Determine the [X, Y] coordinate at the center of the cell enclosing the given text.  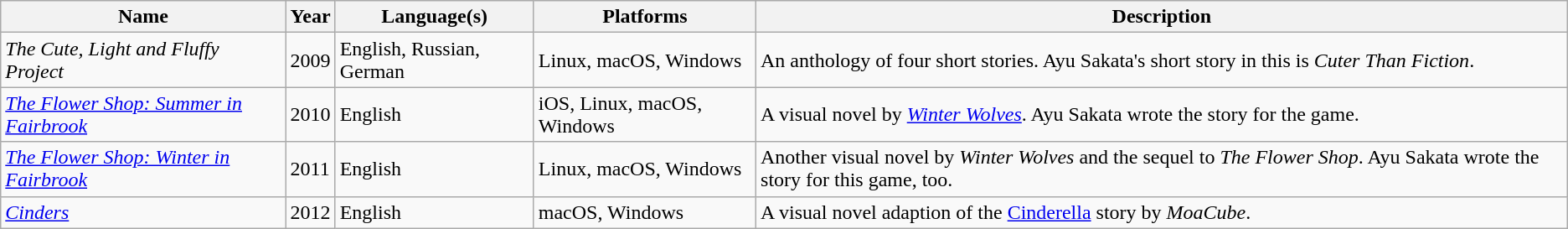
2011 [310, 169]
Platforms [645, 17]
macOS, Windows [645, 212]
English, Russian, German [434, 60]
The Cute, Light and Fluffy Project [143, 60]
Another visual novel by Winter Wolves and the sequel to The Flower Shop. Ayu Sakata wrote the story for this game, too. [1163, 169]
Year [310, 17]
An anthology of four short stories. Ayu Sakata's short story in this is Cuter Than Fiction. [1163, 60]
Language(s) [434, 17]
2012 [310, 212]
iOS, Linux, macOS, Windows [645, 114]
A visual novel adaption of the Cinderella story by MoaCube. [1163, 212]
The Flower Shop: Winter in Fairbrook [143, 169]
Name [143, 17]
2010 [310, 114]
Description [1163, 17]
The Flower Shop: Summer in Fairbrook [143, 114]
Cinders [143, 212]
2009 [310, 60]
A visual novel by Winter Wolves. Ayu Sakata wrote the story for the game. [1163, 114]
